Extract the [X, Y] coordinate from the center of the cell holding the provided text.  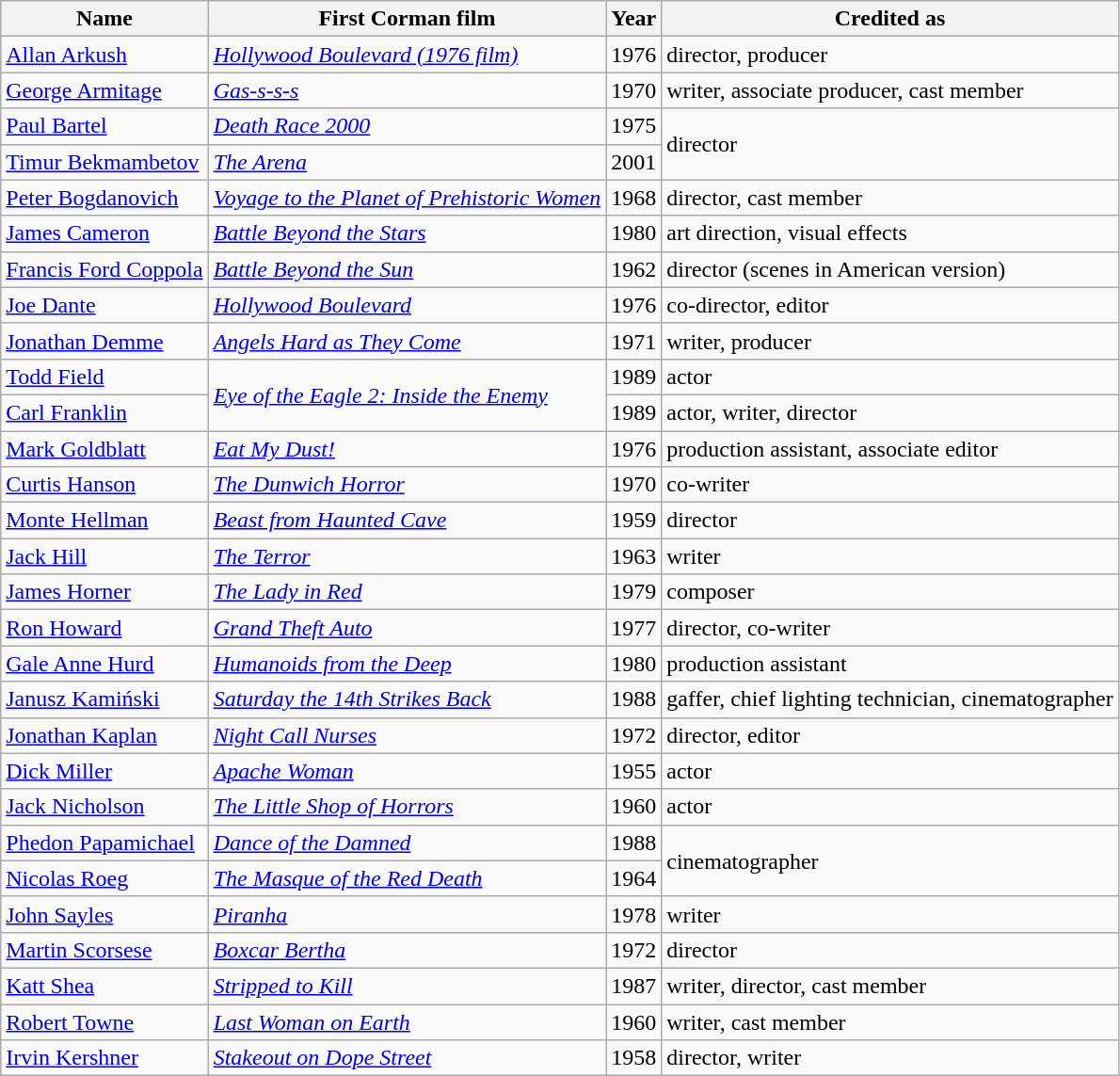
Piranha [407, 914]
Stakeout on Dope Street [407, 1058]
director (scenes in American version) [890, 269]
1964 [634, 878]
Irvin Kershner [104, 1058]
1955 [634, 771]
writer, director, cast member [890, 986]
1958 [634, 1058]
director, cast member [890, 198]
1968 [634, 198]
The Arena [407, 162]
The Dunwich Horror [407, 485]
James Cameron [104, 233]
production assistant [890, 664]
Beast from Haunted Cave [407, 521]
Humanoids from the Deep [407, 664]
Grand Theft Auto [407, 628]
Martin Scorsese [104, 950]
Jack Nicholson [104, 807]
Battle Beyond the Stars [407, 233]
actor, writer, director [890, 412]
Dick Miller [104, 771]
The Lady in Red [407, 592]
Katt Shea [104, 986]
Robert Towne [104, 1021]
Hollywood Boulevard (1976 film) [407, 55]
First Corman film [407, 19]
1971 [634, 341]
1978 [634, 914]
Eye of the Eagle 2: Inside the Enemy [407, 394]
Angels Hard as They Come [407, 341]
2001 [634, 162]
1963 [634, 556]
Voyage to the Planet of Prehistoric Women [407, 198]
co-director, editor [890, 305]
1962 [634, 269]
Dance of the Damned [407, 843]
Gas-s-s-s [407, 90]
gaffer, chief lighting technician, cinematographer [890, 699]
James Horner [104, 592]
Phedon Papamichael [104, 843]
cinematographer [890, 860]
Peter Bogdanovich [104, 198]
Nicolas Roeg [104, 878]
co-writer [890, 485]
Allan Arkush [104, 55]
Carl Franklin [104, 412]
Eat My Dust! [407, 449]
writer, producer [890, 341]
Monte Hellman [104, 521]
Night Call Nurses [407, 735]
George Armitage [104, 90]
Saturday the 14th Strikes Back [407, 699]
1987 [634, 986]
Paul Bartel [104, 126]
Jonathan Demme [104, 341]
The Masque of the Red Death [407, 878]
Credited as [890, 19]
director, producer [890, 55]
writer, associate producer, cast member [890, 90]
director, writer [890, 1058]
Apache Woman [407, 771]
Francis Ford Coppola [104, 269]
Name [104, 19]
Ron Howard [104, 628]
1979 [634, 592]
Hollywood Boulevard [407, 305]
Jonathan Kaplan [104, 735]
Jack Hill [104, 556]
Death Race 2000 [407, 126]
Boxcar Bertha [407, 950]
Todd Field [104, 377]
The Terror [407, 556]
composer [890, 592]
production assistant, associate editor [890, 449]
Year [634, 19]
1975 [634, 126]
Janusz Kamiński [104, 699]
1977 [634, 628]
Curtis Hanson [104, 485]
1959 [634, 521]
John Sayles [104, 914]
writer, cast member [890, 1021]
Stripped to Kill [407, 986]
Mark Goldblatt [104, 449]
art direction, visual effects [890, 233]
director, editor [890, 735]
The Little Shop of Horrors [407, 807]
director, co-writer [890, 628]
Battle Beyond the Sun [407, 269]
Timur Bekmambetov [104, 162]
Joe Dante [104, 305]
Gale Anne Hurd [104, 664]
Last Woman on Earth [407, 1021]
